Detect which cell encompasses the target text, then output its (x, y) center coordinate. 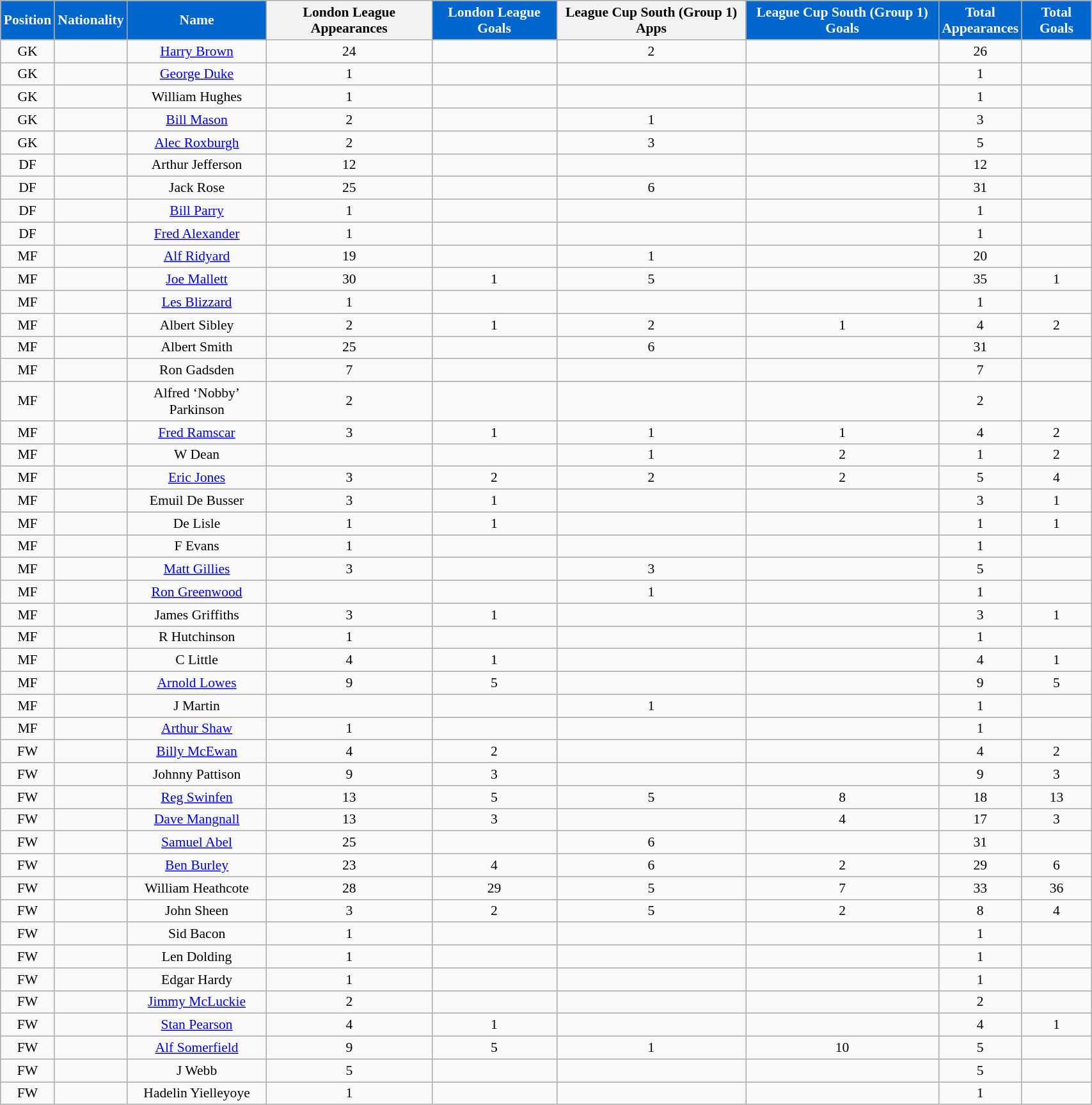
Eric Jones (197, 478)
Fred Ramscar (197, 433)
26 (980, 51)
24 (349, 51)
W Dean (197, 455)
John Sheen (197, 911)
Johnny Pattison (197, 774)
Arnold Lowes (197, 683)
19 (349, 257)
London League Goals (494, 20)
10 (842, 1048)
Sid Bacon (197, 934)
36 (1056, 888)
William Hughes (197, 97)
Jimmy McLuckie (197, 1002)
William Heathcote (197, 888)
35 (980, 280)
Alf Ridyard (197, 257)
TotalAppearances (980, 20)
20 (980, 257)
Albert Smith (197, 347)
Joe Mallett (197, 280)
C Little (197, 660)
Alec Roxburgh (197, 143)
Fred Alexander (197, 234)
Alfred ‘Nobby’ Parkinson (197, 402)
Ron Greenwood (197, 592)
28 (349, 888)
Stan Pearson (197, 1025)
J Webb (197, 1070)
Ben Burley (197, 866)
Bill Mason (197, 120)
Hadelin Yielleyoye (197, 1093)
Harry Brown (197, 51)
17 (980, 820)
23 (349, 866)
London League Appearances (349, 20)
Dave Mangnall (197, 820)
33 (980, 888)
Matt Gillies (197, 569)
James Griffiths (197, 615)
Emuil De Busser (197, 501)
Bill Parry (197, 211)
Samuel Abel (197, 843)
Ron Gadsden (197, 370)
Albert Sibley (197, 325)
George Duke (197, 74)
Jack Rose (197, 188)
Edgar Hardy (197, 980)
League Cup South (Group 1) Apps (651, 20)
De Lisle (197, 523)
Position (28, 20)
Nationality (91, 20)
J Martin (197, 706)
30 (349, 280)
F Evans (197, 546)
Arthur Jefferson (197, 165)
Billy McEwan (197, 752)
League Cup South (Group 1) Goals (842, 20)
Arthur Shaw (197, 729)
Alf Somerfield (197, 1048)
Reg Swinfen (197, 797)
Total Goals (1056, 20)
Name (197, 20)
R Hutchinson (197, 637)
18 (980, 797)
Les Blizzard (197, 302)
Len Dolding (197, 957)
